Determine the [x, y] coordinate at the center of the cell enclosing the given text.  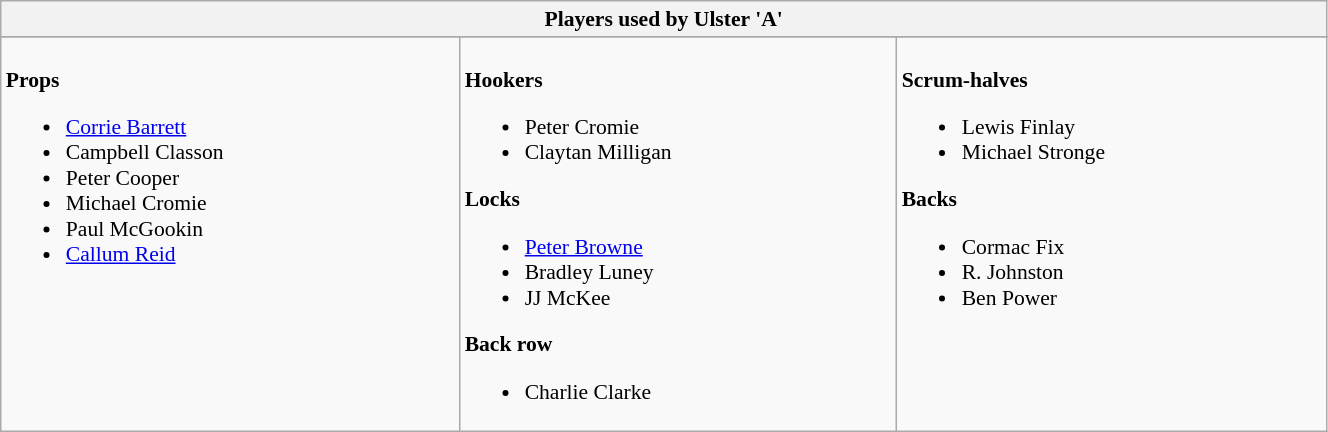
Scrum-halves Lewis Finlay Michael StrongeBacks Cormac Fix R. Johnston Ben Power [1112, 234]
Hookers Peter Cromie Claytan MilliganLocks Peter Browne Bradley Luney JJ McKeeBack row Charlie Clarke [678, 234]
Players used by Ulster 'A' [664, 19]
Props Corrie Barrett Campbell Classon Peter Cooper Michael Cromie Paul McGookin Callum Reid [230, 234]
